Pinpoint the cell where the given text exists, returning its (X, Y) midpoint coordinate. 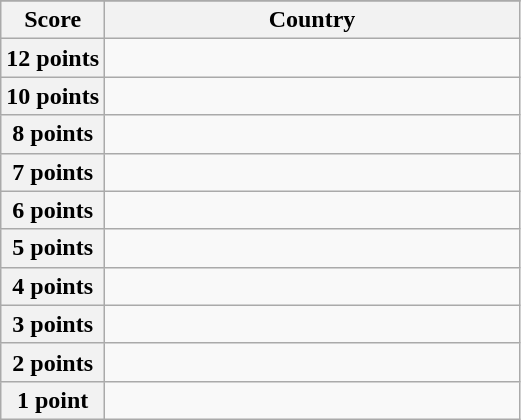
7 points (53, 172)
6 points (53, 210)
Score (53, 20)
Country (312, 20)
4 points (53, 286)
1 point (53, 400)
5 points (53, 248)
3 points (53, 324)
8 points (53, 134)
2 points (53, 362)
12 points (53, 58)
10 points (53, 96)
